Search for the cell housing the specified text and yield its [X, Y] center coordinate. 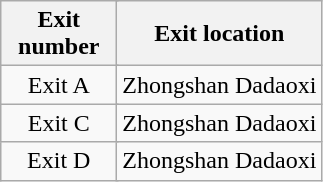
Exit location [220, 34]
Exit A [59, 85]
Exit number [59, 34]
Exit C [59, 123]
Exit D [59, 161]
